Find where the given text appears and provide that cell's center as (X, Y) coordinate. 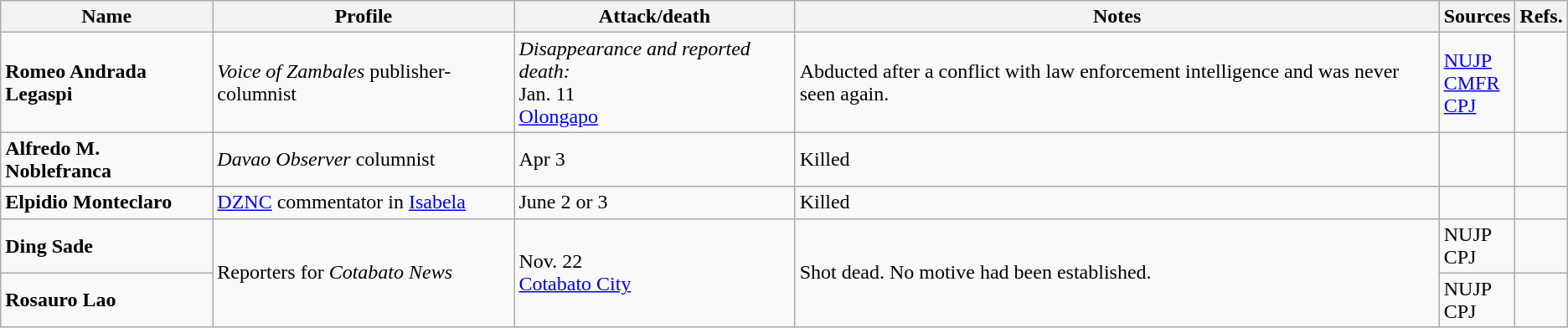
Sources (1478, 17)
Apr 3 (655, 159)
Shot dead. No motive had been established. (1117, 273)
Refs. (1541, 17)
June 2 or 3 (655, 202)
Romeo Andrada Legaspi (107, 82)
Notes (1117, 17)
Alfredo M. Noblefranca (107, 159)
Ding Sade (107, 246)
NUJPCMFRCPJ (1478, 82)
Rosauro Lao (107, 300)
Disappearance and reported death:Jan. 11Olongapo (655, 82)
Name (107, 17)
Davao Observer columnist (364, 159)
Nov. 22Cotabato City (655, 273)
Reporters for Cotabato News (364, 273)
Abducted after a conflict with law enforcement intelligence and was never seen again. (1117, 82)
DZNC commentator in Isabela (364, 202)
Attack/death (655, 17)
Elpidio Monteclaro (107, 202)
Profile (364, 17)
Voice of Zambales publisher-columnist (364, 82)
